For the text-containing cell, return its midpoint in (x, y) coordinate format. 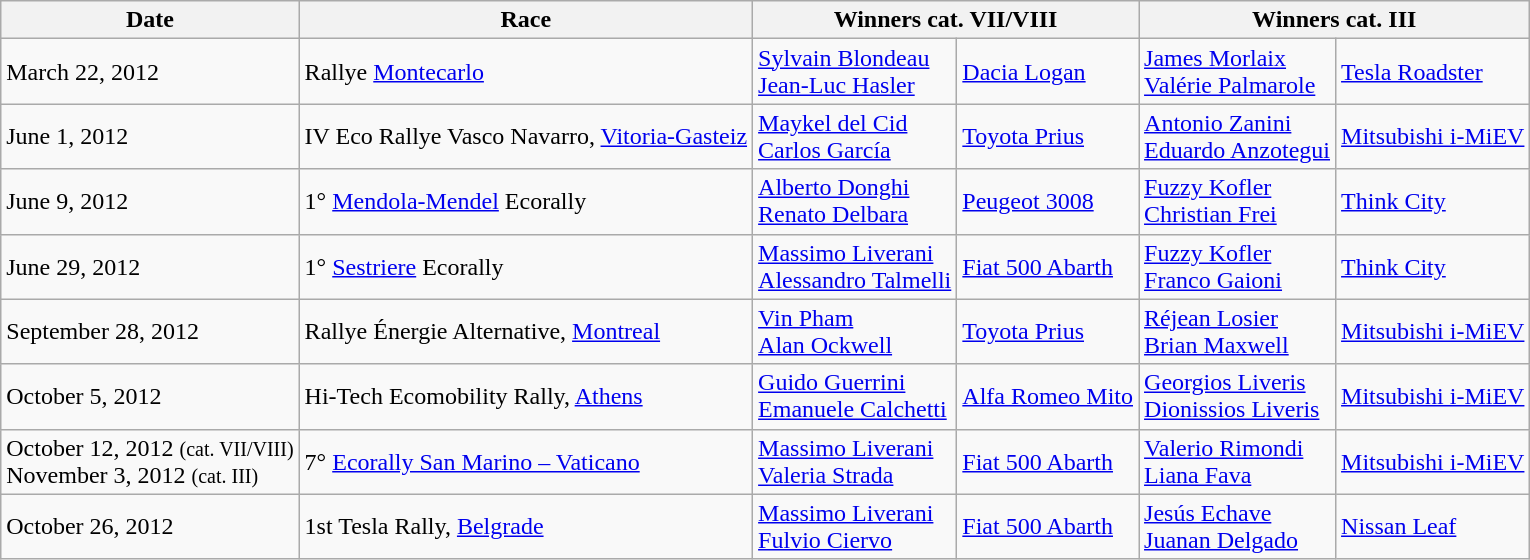
Sylvain Blondeau Jean-Luc Hasler (855, 72)
October 5, 2012 (150, 396)
June 29, 2012 (150, 266)
Nissan Leaf (1433, 526)
Alberto Donghi Renato Delbara (855, 202)
Rallye Montecarlo (526, 72)
Massimo Liverani Alessandro Talmelli (855, 266)
September 28, 2012 (150, 332)
March 22, 2012 (150, 72)
1st Tesla Rally, Belgrade (526, 526)
Fuzzy Kofler Christian Frei (1238, 202)
James Morlaix Valérie Palmarole (1238, 72)
Dacia Logan (1048, 72)
1° Sestriere Ecorally (526, 266)
Alfa Romeo Mito (1048, 396)
Fuzzy Kofler Franco Gaioni (1238, 266)
Maykel del Cid Carlos García (855, 136)
Antonio Zanini Eduardo Anzotegui (1238, 136)
IV Eco Rallye Vasco Navarro, Vitoria-Gasteiz (526, 136)
October 12, 2012 (cat. VII/VIII)November 3, 2012 (cat. III) (150, 462)
Valerio Rimondi Liana Fava (1238, 462)
June 1, 2012 (150, 136)
June 9, 2012 (150, 202)
Massimo Liverani Valeria Strada (855, 462)
Guido Guerrini Emanuele Calchetti (855, 396)
1° Mendola-Mendel Ecorally (526, 202)
Réjean Losier Brian Maxwell (1238, 332)
Winners cat. III (1334, 20)
Massimo Liverani Fulvio Ciervo (855, 526)
Rallye Énergie Alternative, Montreal (526, 332)
Tesla Roadster (1433, 72)
7° Ecorally San Marino – Vaticano (526, 462)
October 26, 2012 (150, 526)
Peugeot 3008 (1048, 202)
Hi-Tech Ecomobility Rally, Athens (526, 396)
Race (526, 20)
Jesús Echave Juanan Delgado (1238, 526)
Date (150, 20)
Winners cat. VII/VIII (946, 20)
Georgios Liveris Dionissios Liveris (1238, 396)
Vin Pham Alan Ockwell (855, 332)
